Find where the given text appears and provide that cell's center as [X, Y] coordinate. 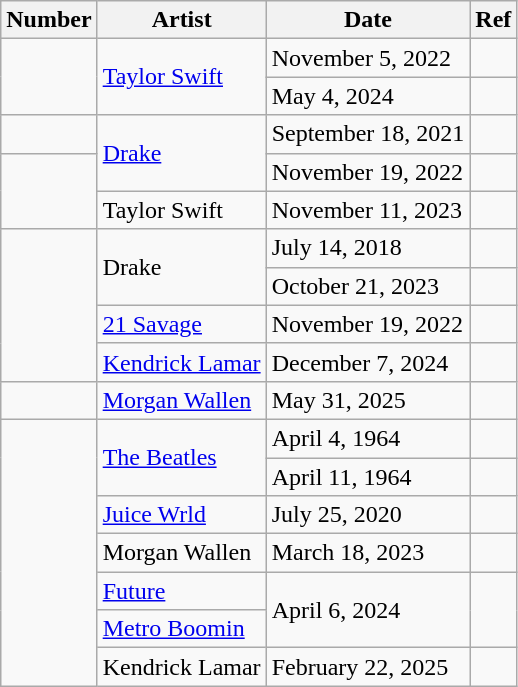
July 14, 2018 [368, 248]
November 5, 2022 [368, 58]
September 18, 2021 [368, 134]
Date [368, 20]
October 21, 2023 [368, 286]
April 11, 1964 [368, 477]
Metro Boomin [182, 629]
Juice Wrld [182, 515]
Ref [494, 20]
21 Savage [182, 324]
March 18, 2023 [368, 553]
February 22, 2025 [368, 667]
July 25, 2020 [368, 515]
May 4, 2024 [368, 96]
November 11, 2023 [368, 210]
Number [49, 20]
May 31, 2025 [368, 400]
Future [182, 591]
April 4, 1964 [368, 438]
The Beatles [182, 457]
December 7, 2024 [368, 362]
Artist [182, 20]
April 6, 2024 [368, 610]
